Extract the [x, y] coordinate from the center of the cell holding the provided text.  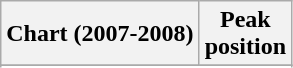
Peakposition [245, 34]
Chart (2007-2008) [100, 34]
